Search for the cell housing the specified text and yield its [X, Y] center coordinate. 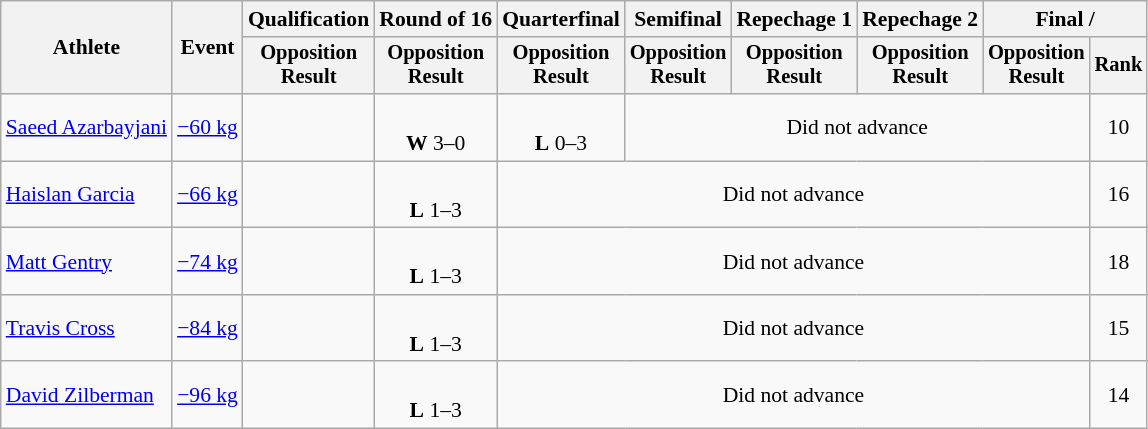
Rank [1119, 66]
−96 kg [208, 396]
14 [1119, 396]
Athlete [86, 48]
Final / [1065, 19]
Semifinal [678, 19]
10 [1119, 128]
16 [1119, 194]
W 3–0 [436, 128]
Repechage 2 [920, 19]
−84 kg [208, 328]
18 [1119, 262]
−60 kg [208, 128]
−74 kg [208, 262]
Repechage 1 [794, 19]
Matt Gentry [86, 262]
15 [1119, 328]
Quarterfinal [561, 19]
David Zilberman [86, 396]
−66 kg [208, 194]
Round of 16 [436, 19]
Travis Cross [86, 328]
L 0–3 [561, 128]
Event [208, 48]
Haislan Garcia [86, 194]
Qualification [308, 19]
Saeed Azarbayjani [86, 128]
